Provide the [X, Y] coordinate of the cell's center where the given text is located.  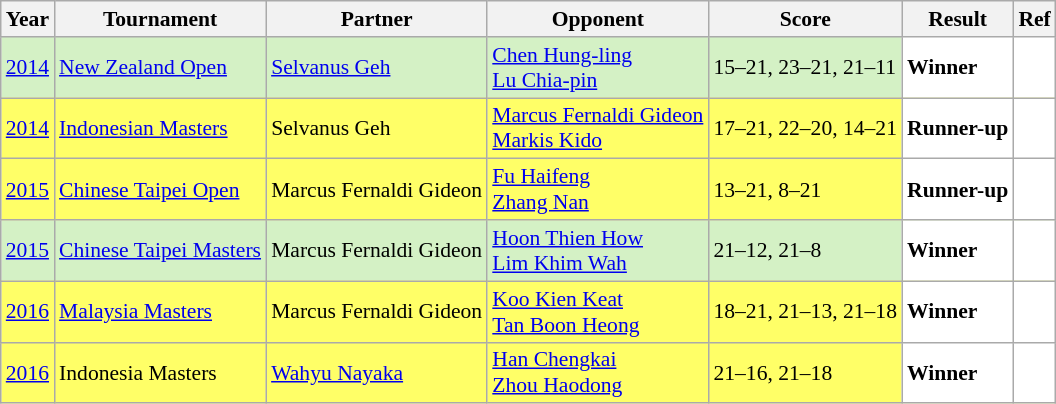
21–16, 21–18 [805, 372]
Partner [376, 19]
17–21, 22–20, 14–21 [805, 128]
Year [28, 19]
Indonesia Masters [160, 372]
Indonesian Masters [160, 128]
New Zealand Open [160, 68]
Ref [1034, 19]
Malaysia Masters [160, 312]
Result [958, 19]
Chinese Taipei Open [160, 190]
Hoon Thien How Lim Khim Wah [598, 250]
Wahyu Nayaka [376, 372]
21–12, 21–8 [805, 250]
Han Chengkai Zhou Haodong [598, 372]
18–21, 21–13, 21–18 [805, 312]
Chinese Taipei Masters [160, 250]
15–21, 23–21, 21–11 [805, 68]
Koo Kien Keat Tan Boon Heong [598, 312]
Marcus Fernaldi Gideon Markis Kido [598, 128]
Tournament [160, 19]
Score [805, 19]
13–21, 8–21 [805, 190]
Fu Haifeng Zhang Nan [598, 190]
Opponent [598, 19]
Chen Hung-ling Lu Chia-pin [598, 68]
